Find where the given text appears and provide that cell's center as (X, Y) coordinate. 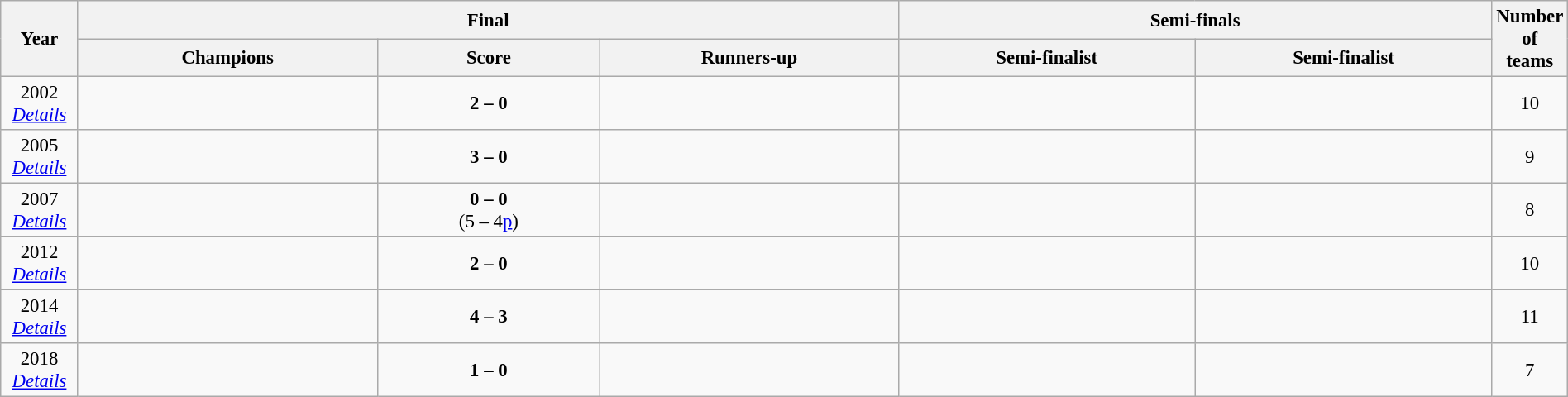
3 – 0 (489, 157)
2005Details (40, 157)
11 (1530, 318)
Number of teams (1530, 39)
Runners-up (749, 58)
8 (1530, 210)
2014Details (40, 318)
Final (488, 20)
Score (489, 58)
Champions (227, 58)
2007Details (40, 210)
4 – 3 (489, 318)
2002Details (40, 104)
9 (1530, 157)
Year (40, 39)
2012Details (40, 263)
0 – 0(5 – 4p) (489, 210)
Semi-finals (1195, 20)
